Identify which cell holds the provided text, then report its (x, y) central coordinate. 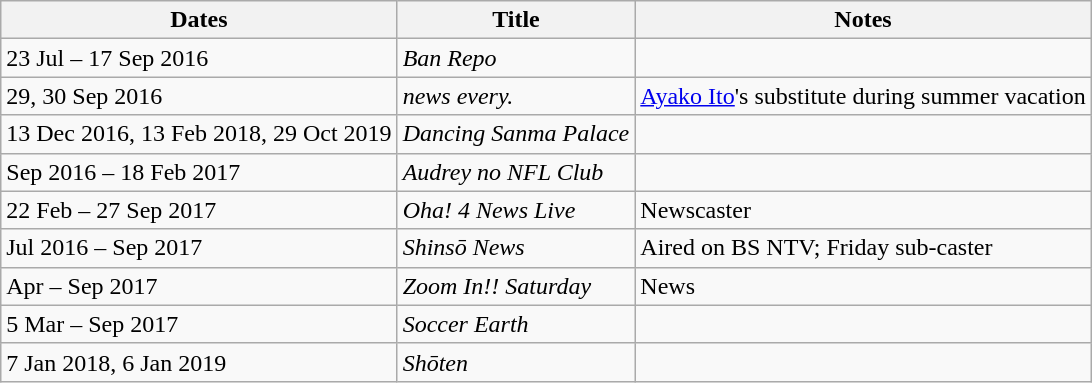
Title (516, 20)
news every. (516, 96)
Apr – Sep 2017 (199, 286)
Jul 2016 – Sep 2017 (199, 248)
Dates (199, 20)
23 Jul – 17 Sep 2016 (199, 58)
5 Mar – Sep 2017 (199, 324)
7 Jan 2018, 6 Jan 2019 (199, 362)
Shōten (516, 362)
News (863, 286)
29, 30 Sep 2016 (199, 96)
Ban Repo (516, 58)
22 Feb – 27 Sep 2017 (199, 210)
Zoom In!! Saturday (516, 286)
Newscaster (863, 210)
Sep 2016 – 18 Feb 2017 (199, 172)
Aired on BS NTV; Friday sub-caster (863, 248)
Soccer Earth (516, 324)
Oha! 4 News Live (516, 210)
Dancing Sanma Palace (516, 134)
13 Dec 2016, 13 Feb 2018, 29 Oct 2019 (199, 134)
Shinsō News (516, 248)
Ayako Ito's substitute during summer vacation (863, 96)
Audrey no NFL Club (516, 172)
Notes (863, 20)
